Find where the given text appears and provide that cell's center as (x, y) coordinate. 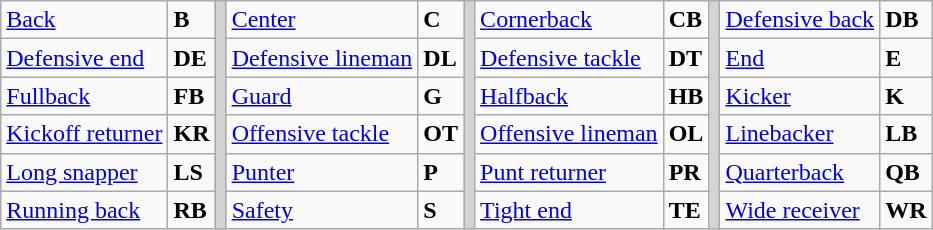
Halfback (570, 96)
OT (441, 134)
Wide receiver (800, 210)
Guard (322, 96)
Fullback (84, 96)
Center (322, 20)
P (441, 172)
Quarterback (800, 172)
B (192, 20)
End (800, 58)
OL (686, 134)
G (441, 96)
FB (192, 96)
Defensive lineman (322, 58)
Cornerback (570, 20)
Offensive lineman (570, 134)
Long snapper (84, 172)
LB (906, 134)
Punter (322, 172)
Kickoff returner (84, 134)
RB (192, 210)
Punt returner (570, 172)
DT (686, 58)
Offensive tackle (322, 134)
CB (686, 20)
Tight end (570, 210)
LS (192, 172)
DB (906, 20)
DL (441, 58)
KR (192, 134)
TE (686, 210)
S (441, 210)
Back (84, 20)
Linebacker (800, 134)
Defensive back (800, 20)
Safety (322, 210)
E (906, 58)
DE (192, 58)
K (906, 96)
Running back (84, 210)
QB (906, 172)
Defensive end (84, 58)
WR (906, 210)
PR (686, 172)
Defensive tackle (570, 58)
C (441, 20)
Kicker (800, 96)
HB (686, 96)
